Determine the [x, y] coordinate at the center of the cell enclosing the given text.  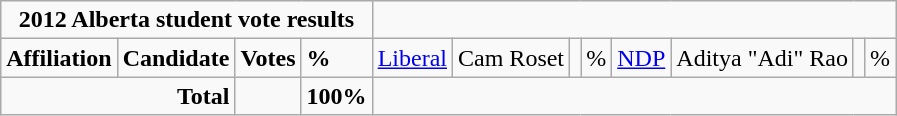
Votes [268, 58]
Total [118, 96]
Candidate [176, 58]
Liberal [412, 58]
Cam Roset [512, 58]
2012 Alberta student vote results [186, 20]
Affiliation [59, 58]
NDP [642, 58]
100% [336, 96]
Aditya "Adi" Rao [762, 58]
